Scan for the cell matching the given text and deliver its [X, Y] coordinate at center. 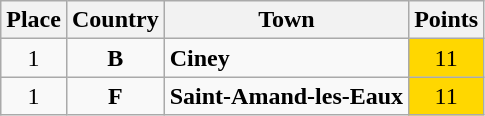
F [115, 96]
Place [34, 20]
B [115, 58]
Saint-Amand-les-Eaux [286, 96]
Country [115, 20]
Points [446, 20]
Ciney [286, 58]
Town [286, 20]
